Locate the cell with the specified text and output its [x, y] center coordinate. 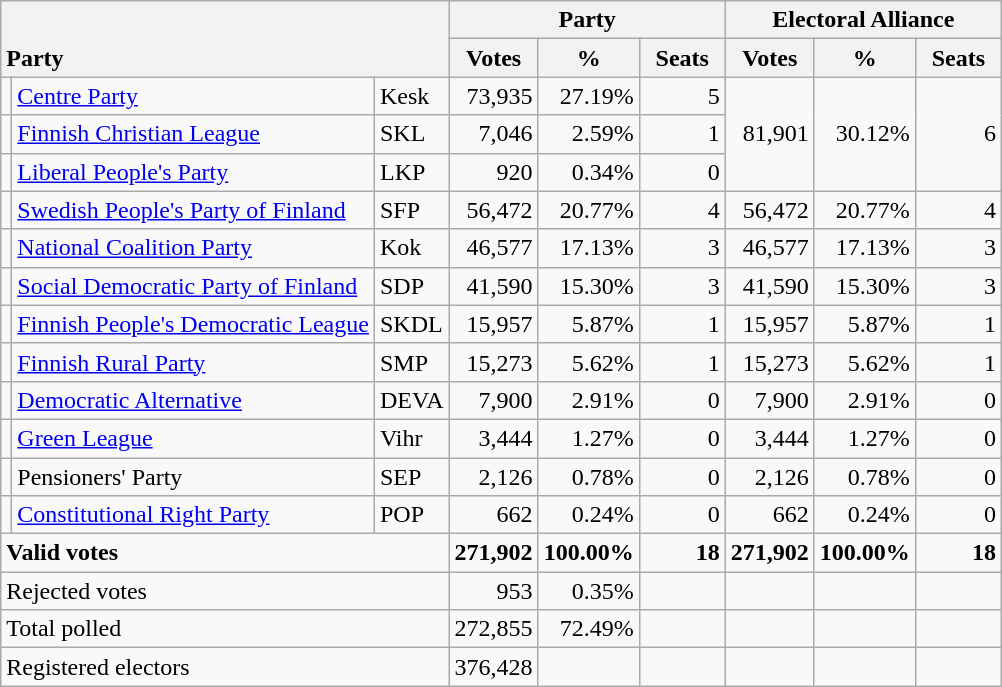
27.19% [588, 96]
Liberal People's Party [194, 172]
Vihr [412, 438]
2.59% [588, 134]
Pensioners' Party [194, 477]
Valid votes [225, 553]
920 [494, 172]
6 [958, 134]
0.34% [588, 172]
POP [412, 515]
0.35% [588, 591]
SMP [412, 362]
Finnish Rural Party [194, 362]
SKDL [412, 324]
Finnish People's Democratic League [194, 324]
73,935 [494, 96]
Rejected votes [225, 591]
DEVA [412, 400]
SDP [412, 286]
81,901 [770, 134]
376,428 [494, 667]
7,046 [494, 134]
953 [494, 591]
Electoral Alliance [863, 20]
National Coalition Party [194, 248]
Centre Party [194, 96]
Registered electors [225, 667]
SKL [412, 134]
LKP [412, 172]
Swedish People's Party of Finland [194, 210]
5 [682, 96]
272,855 [494, 629]
Green League [194, 438]
Finnish Christian League [194, 134]
72.49% [588, 629]
Social Democratic Party of Finland [194, 286]
30.12% [864, 134]
SEP [412, 477]
SFP [412, 210]
Kesk [412, 96]
Democratic Alternative [194, 400]
Kok [412, 248]
Constitutional Right Party [194, 515]
Total polled [225, 629]
